Search for the cell housing the specified text and yield its (x, y) center coordinate. 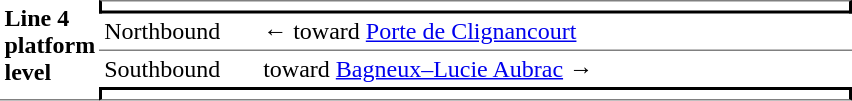
Line 4 platform level (50, 50)
Southbound (180, 69)
Northbound (180, 33)
